Find where the given text appears and provide that cell's center as (x, y) coordinate. 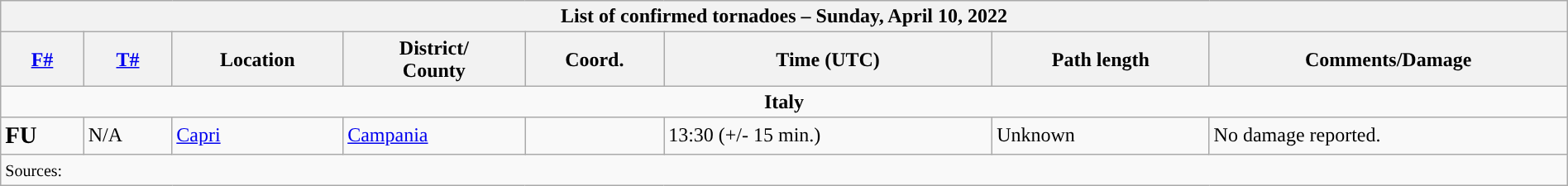
T# (127, 60)
List of confirmed tornadoes – Sunday, April 10, 2022 (784, 17)
N/A (127, 136)
Sources: (784, 169)
Path length (1101, 60)
Campania (434, 136)
FU (42, 136)
13:30 (+/- 15 min.) (829, 136)
District/County (434, 60)
No damage reported. (1388, 136)
Comments/Damage (1388, 60)
Italy (784, 102)
Location (258, 60)
Unknown (1101, 136)
Coord. (595, 60)
Capri (258, 136)
F# (42, 60)
Time (UTC) (829, 60)
